Locate the cell with the specified text and output its [x, y] center coordinate. 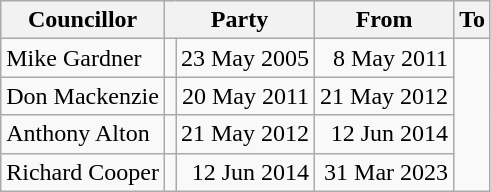
From [384, 20]
8 May 2011 [384, 58]
Anthony Alton [83, 134]
Richard Cooper [83, 172]
20 May 2011 [246, 96]
To [472, 20]
Mike Gardner [83, 58]
31 Mar 2023 [384, 172]
Party [239, 20]
Councillor [83, 20]
23 May 2005 [246, 58]
Don Mackenzie [83, 96]
